Detect which cell encompasses the target text, then output its (x, y) center coordinate. 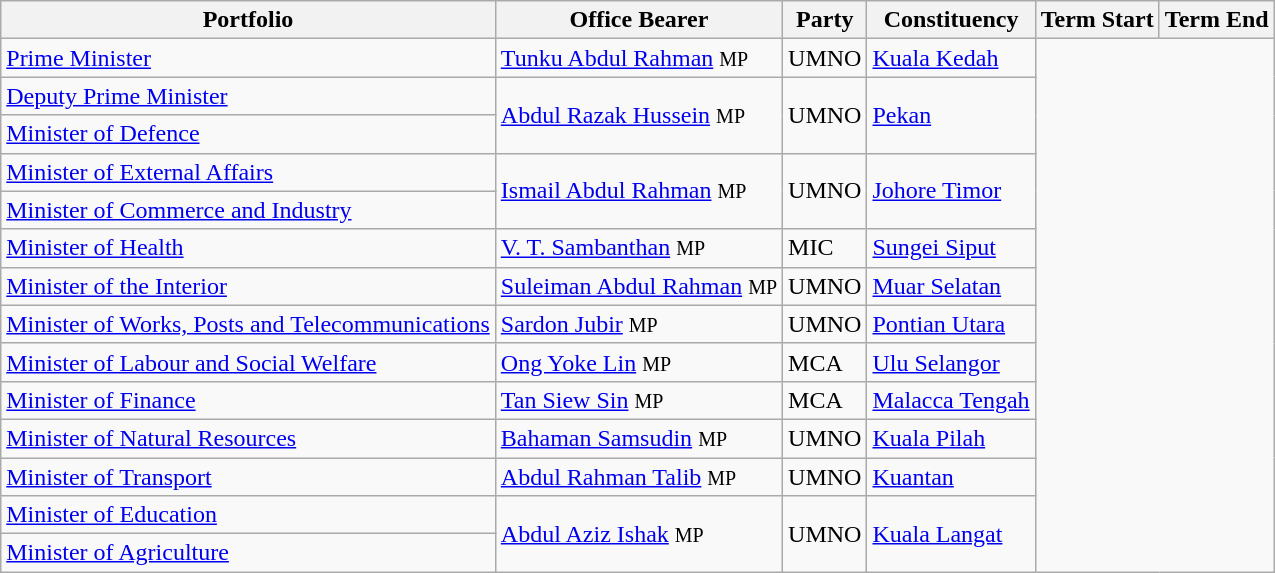
Minister of External Affairs (248, 172)
Minister of Natural Resources (248, 438)
Term End (1216, 20)
Ulu Selangor (951, 362)
Minister of Labour and Social Welfare (248, 362)
Minister of Finance (248, 400)
MIC (825, 248)
Minister of Defence (248, 134)
Ismail Abdul Rahman MP (638, 191)
Constituency (951, 20)
Bahaman Samsudin MP (638, 438)
Minister of Health (248, 248)
Minister of Commerce and Industry (248, 210)
Abdul Aziz Ishak MP (638, 534)
Tan Siew Sin MP (638, 400)
Malacca Tengah (951, 400)
Minister of Transport (248, 477)
Suleiman Abdul Rahman MP (638, 286)
Office Bearer (638, 20)
Pontian Utara (951, 324)
Kuala Pilah (951, 438)
Minister of the Interior (248, 286)
Minister of Education (248, 515)
Sungei Siput (951, 248)
Sardon Jubir MP (638, 324)
Minister of Works, Posts and Telecommunications (248, 324)
Kuantan (951, 477)
Term Start (1097, 20)
Abdul Rahman Talib MP (638, 477)
Johore Timor (951, 191)
Abdul Razak Hussein MP (638, 115)
Kuala Kedah (951, 58)
Ong Yoke Lin MP (638, 362)
V. T. Sambanthan MP (638, 248)
Deputy Prime Minister (248, 96)
Tunku Abdul Rahman MP (638, 58)
Muar Selatan (951, 286)
Kuala Langat (951, 534)
Portfolio (248, 20)
Pekan (951, 115)
Minister of Agriculture (248, 553)
Party (825, 20)
Prime Minister (248, 58)
